Return the [x, y] coordinate for the center point of the cell that contains the specified text.  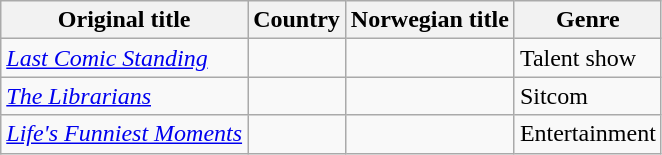
Last Comic Standing [124, 58]
Talent show [588, 58]
Genre [588, 20]
Entertainment [588, 134]
Country [297, 20]
Sitcom [588, 96]
The Librarians [124, 96]
Life's Funniest Moments [124, 134]
Norwegian title [430, 20]
Original title [124, 20]
